Identify which cell holds the provided text, then report its [x, y] central coordinate. 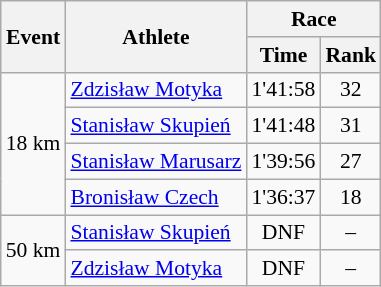
1'41:58 [283, 90]
50 km [34, 250]
1'36:37 [283, 197]
31 [350, 126]
1'41:48 [283, 126]
27 [350, 162]
18 km [34, 143]
Athlete [156, 36]
1'39:56 [283, 162]
Time [283, 55]
Stanisław Marusarz [156, 162]
18 [350, 197]
Bronisław Czech [156, 197]
Event [34, 36]
Race [314, 19]
32 [350, 90]
Rank [350, 55]
